Identify which cell holds the provided text, then report its (x, y) central coordinate. 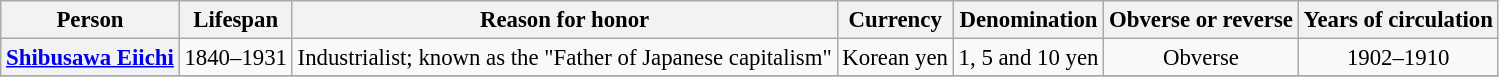
Industrialist; known as the "Father of Japanese capitalism" (564, 58)
Lifespan (236, 20)
1902–1910 (1398, 58)
Reason for honor (564, 20)
Years of circulation (1398, 20)
Obverse or reverse (1201, 20)
Shibusawa Eiichi (90, 58)
1, 5 and 10 yen (1028, 58)
Person (90, 20)
Obverse (1201, 58)
1840–1931 (236, 58)
Currency (895, 20)
Korean yen (895, 58)
Denomination (1028, 20)
